Identify which cell holds the provided text, then report its [X, Y] central coordinate. 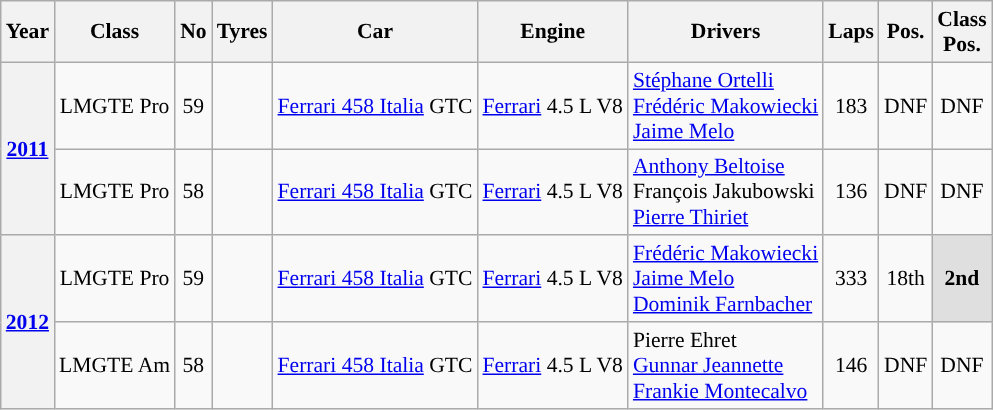
183 [851, 106]
No [194, 32]
2011 [28, 148]
Year [28, 32]
136 [851, 192]
Laps [851, 32]
Drivers [726, 32]
18th [906, 280]
2012 [28, 322]
Stéphane Ortelli Frédéric Makowiecki Jaime Melo [726, 106]
146 [851, 366]
333 [851, 280]
2nd [962, 280]
Car [376, 32]
Engine [552, 32]
LMGTE Am [114, 366]
ClassPos. [962, 32]
Frédéric Makowiecki Jaime Melo Dominik Farnbacher [726, 280]
Pos. [906, 32]
Class [114, 32]
Anthony Beltoise François Jakubowski Pierre Thiriet [726, 192]
Tyres [242, 32]
Pierre Ehret Gunnar Jeannette Frankie Montecalvo [726, 366]
